Detect which cell encompasses the target text, then output its (x, y) center coordinate. 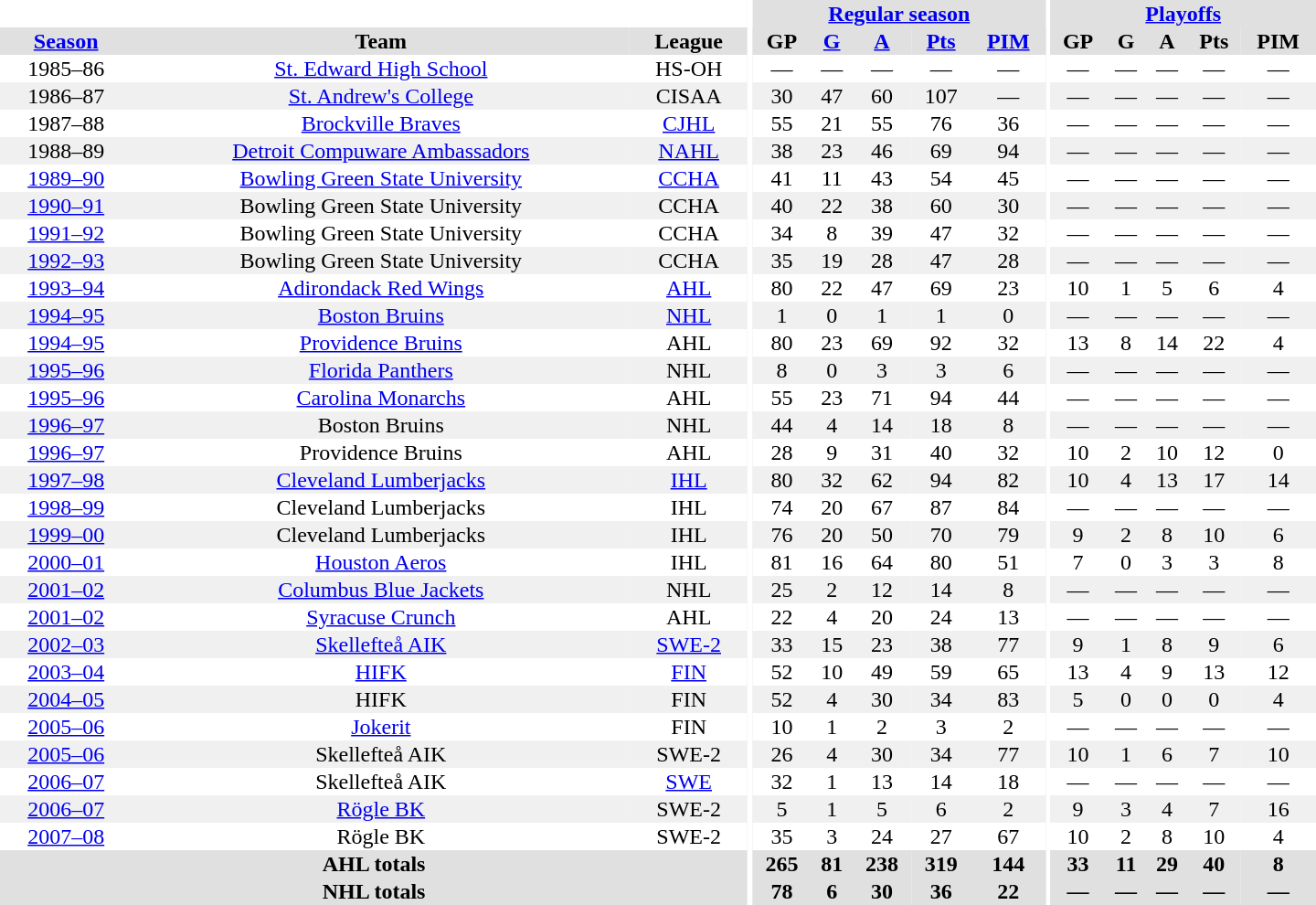
43 (883, 178)
1985–86 (66, 69)
Detroit Compuware Ambassadors (380, 151)
27 (941, 836)
79 (1008, 535)
17 (1214, 480)
Brockville Braves (380, 123)
19 (832, 261)
2000–01 (66, 562)
64 (883, 562)
1993–94 (66, 288)
CISAA (689, 96)
Team (380, 41)
Playoffs (1183, 14)
1999–00 (66, 535)
46 (883, 151)
21 (832, 123)
1997–98 (66, 480)
84 (1008, 507)
62 (883, 480)
2007–08 (66, 836)
238 (883, 864)
Syracuse Crunch (380, 617)
1990–91 (66, 206)
265 (782, 864)
87 (941, 507)
Season (66, 41)
Carolina Monarchs (380, 398)
59 (941, 672)
Jokerit (380, 727)
1992–93 (66, 261)
SWE (689, 782)
1991–92 (66, 233)
54 (941, 178)
Columbus Blue Jackets (380, 590)
AHL totals (374, 864)
St. Edward High School (380, 69)
319 (941, 864)
71 (883, 398)
70 (941, 535)
NAHL (689, 151)
2003–04 (66, 672)
82 (1008, 480)
51 (1008, 562)
1998–99 (66, 507)
50 (883, 535)
St. Andrew's College (380, 96)
1988–89 (66, 151)
1986–87 (66, 96)
2002–03 (66, 644)
49 (883, 672)
26 (782, 754)
31 (883, 452)
League (689, 41)
Adirondack Red Wings (380, 288)
41 (782, 178)
92 (941, 343)
1989–90 (66, 178)
83 (1008, 699)
HS-OH (689, 69)
144 (1008, 864)
45 (1008, 178)
Florida Panthers (380, 370)
25 (782, 590)
CJHL (689, 123)
29 (1168, 864)
78 (782, 891)
Regular season (899, 14)
74 (782, 507)
15 (832, 644)
107 (941, 96)
39 (883, 233)
65 (1008, 672)
NHL totals (374, 891)
2004–05 (66, 699)
Houston Aeros (380, 562)
1987–88 (66, 123)
